Capture the cell that displays the provided text and extract its [x, y] central coordinate. 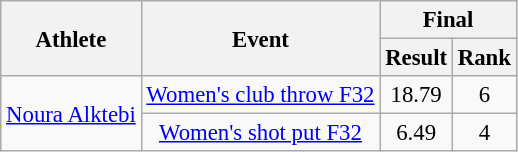
Event [260, 38]
6.49 [416, 133]
Result [416, 58]
18.79 [416, 95]
Athlete [71, 38]
Women's club throw F32 [260, 95]
Women's shot put F32 [260, 133]
Noura Alktebi [71, 114]
Final [448, 20]
Rank [484, 58]
4 [484, 133]
6 [484, 95]
